Extract the (x, y) coordinate from the center of the cell holding the provided text.  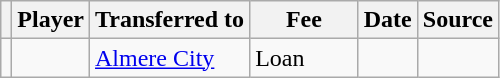
Source (458, 20)
Transferred to (170, 20)
Almere City (170, 58)
Fee (304, 20)
Date (388, 20)
Loan (304, 58)
Player (51, 20)
